Capture the cell that displays the provided text and extract its (X, Y) central coordinate. 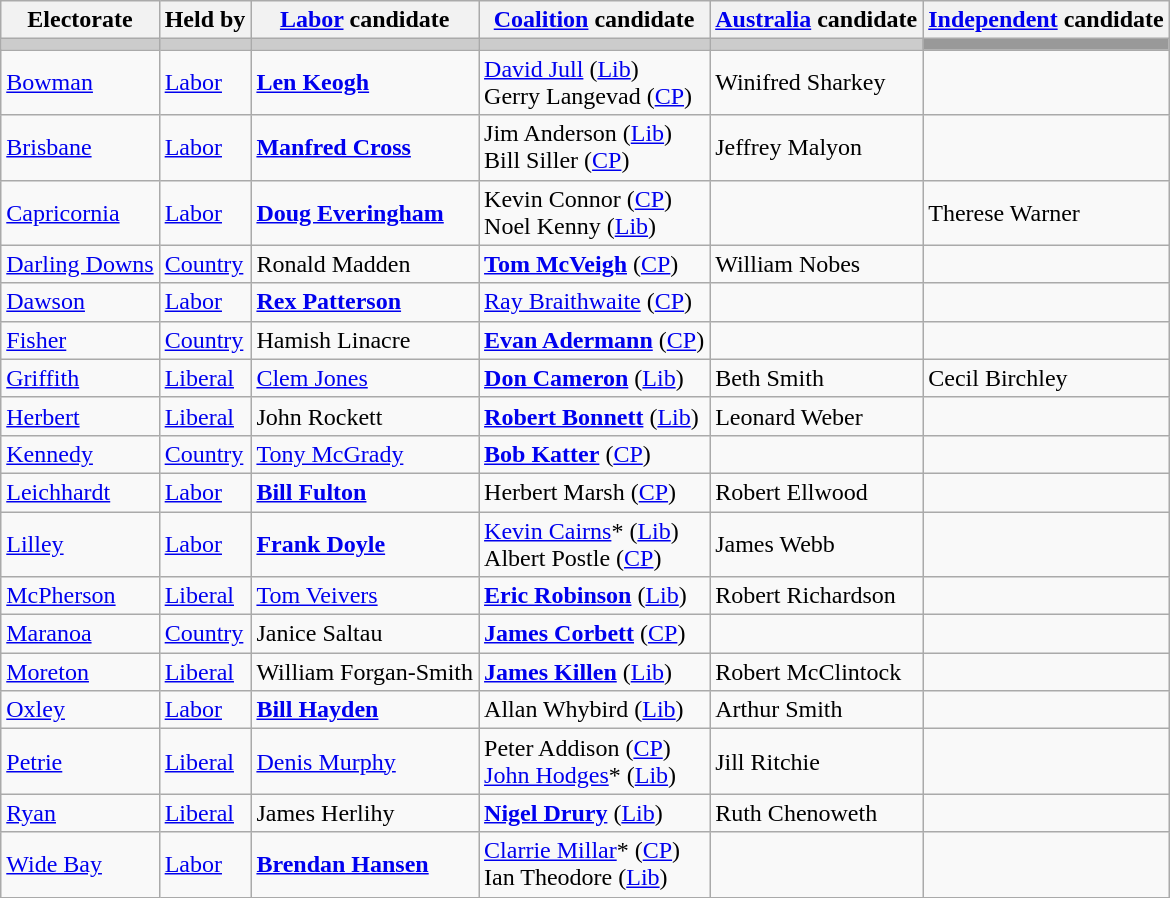
Leonard Weber (816, 416)
Moreton (80, 672)
Maranoa (80, 634)
Capricornia (80, 212)
Ray Braithwaite (CP) (594, 302)
Coalition candidate (594, 20)
Australia candidate (816, 20)
Robert Richardson (816, 596)
Hamish Linacre (365, 340)
Electorate (80, 20)
Ryan (80, 813)
Leichhardt (80, 492)
Winifred Sharkey (816, 82)
Dawson (80, 302)
Nigel Drury (Lib) (594, 813)
Held by (205, 20)
James Corbett (CP) (594, 634)
Kevin Cairns* (Lib)Albert Postle (CP) (594, 544)
McPherson (80, 596)
Robert Ellwood (816, 492)
Fisher (80, 340)
Brisbane (80, 148)
Petrie (80, 762)
Lilley (80, 544)
James Webb (816, 544)
Len Keogh (365, 82)
Bowman (80, 82)
Wide Bay (80, 864)
Evan Adermann (CP) (594, 340)
Brendan Hansen (365, 864)
Robert Bonnett (Lib) (594, 416)
Robert McClintock (816, 672)
Manfred Cross (365, 148)
Therese Warner (1046, 212)
Don Cameron (Lib) (594, 378)
Herbert (80, 416)
Rex Patterson (365, 302)
Janice Saltau (365, 634)
Tom Veivers (365, 596)
Griffith (80, 378)
Ruth Chenoweth (816, 813)
Kennedy (80, 454)
Clarrie Millar* (CP)Ian Theodore (Lib) (594, 864)
Bill Hayden (365, 710)
Eric Robinson (Lib) (594, 596)
William Nobes (816, 264)
Tony McGrady (365, 454)
James Killen (Lib) (594, 672)
Arthur Smith (816, 710)
Darling Downs (80, 264)
Jill Ritchie (816, 762)
Herbert Marsh (CP) (594, 492)
David Jull (Lib)Gerry Langevad (CP) (594, 82)
Jeffrey Malyon (816, 148)
Tom McVeigh (CP) (594, 264)
John Rockett (365, 416)
Bob Katter (CP) (594, 454)
Jim Anderson (Lib)Bill Siller (CP) (594, 148)
Oxley (80, 710)
Labor candidate (365, 20)
Cecil Birchley (1046, 378)
Frank Doyle (365, 544)
Denis Murphy (365, 762)
Ronald Madden (365, 264)
James Herlihy (365, 813)
Independent candidate (1046, 20)
William Forgan-Smith (365, 672)
Doug Everingham (365, 212)
Clem Jones (365, 378)
Bill Fulton (365, 492)
Kevin Connor (CP)Noel Kenny (Lib) (594, 212)
Allan Whybird (Lib) (594, 710)
Beth Smith (816, 378)
Peter Addison (CP)John Hodges* (Lib) (594, 762)
